Find where the given text appears and provide that cell's center as [X, Y] coordinate. 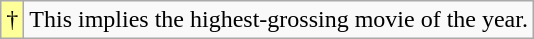
This implies the highest-grossing movie of the year. [279, 20]
† [12, 20]
